Return [X, Y] of the center of cell containing provided text 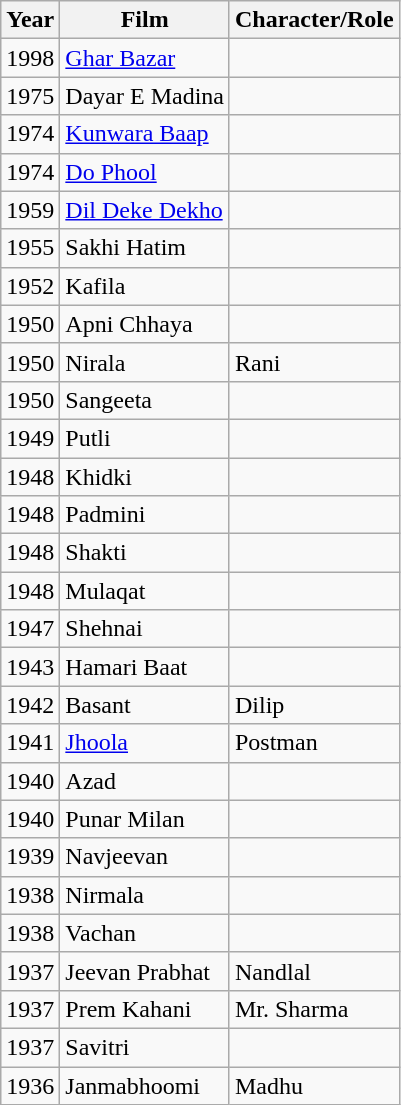
Prem Kahani [145, 1009]
Nandlal [314, 971]
Rani [314, 362]
Azad [145, 781]
Dilip [314, 705]
Dayar E Madina [145, 96]
Nirala [145, 362]
Jeevan Prabhat [145, 971]
Madhu [314, 1085]
Kunwara Baap [145, 134]
1936 [30, 1085]
Punar Milan [145, 819]
1943 [30, 667]
Kafila [145, 286]
1949 [30, 438]
Character/Role [314, 20]
Dil Deke Dekho [145, 210]
Film [145, 20]
Basant [145, 705]
Mr. Sharma [314, 1009]
Postman [314, 743]
1939 [30, 857]
1975 [30, 96]
Vachan [145, 933]
Hamari Baat [145, 667]
1998 [30, 58]
Mulaqat [145, 591]
Sakhi Hatim [145, 248]
Shehnai [145, 629]
Jhoola [145, 743]
Ghar Bazar [145, 58]
1947 [30, 629]
Putli [145, 438]
1952 [30, 286]
Padmini [145, 515]
Khidki [145, 477]
Sangeeta [145, 400]
1959 [30, 210]
Janmabhoomi [145, 1085]
Do Phool [145, 172]
1942 [30, 705]
Shakti [145, 553]
Savitri [145, 1047]
Navjeevan [145, 857]
Nirmala [145, 895]
Apni Chhaya [145, 324]
Year [30, 20]
1955 [30, 248]
1941 [30, 743]
